Determine the [X, Y] coordinate at the center of the cell enclosing the given text.  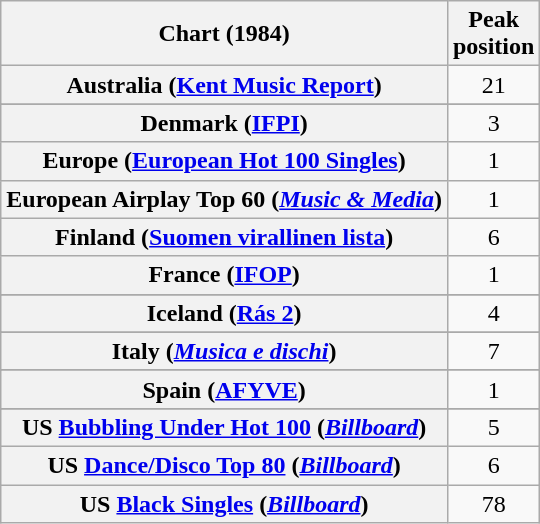
Italy (Musica e dischi) [224, 351]
US Dance/Disco Top 80 (Billboard) [224, 465]
Spain (AFYVE) [224, 389]
France (IFOP) [224, 275]
5 [493, 427]
Peakposition [493, 34]
3 [493, 123]
21 [493, 85]
Denmark (IFPI) [224, 123]
78 [493, 503]
4 [493, 313]
Iceland (Rás 2) [224, 313]
Chart (1984) [224, 34]
European Airplay Top 60 (Music & Media) [224, 199]
Finland (Suomen virallinen lista) [224, 237]
US Bubbling Under Hot 100 (Billboard) [224, 427]
Europe (European Hot 100 Singles) [224, 161]
7 [493, 351]
US Black Singles (Billboard) [224, 503]
Australia (Kent Music Report) [224, 85]
